Return [X, Y] of the center of cell containing provided text 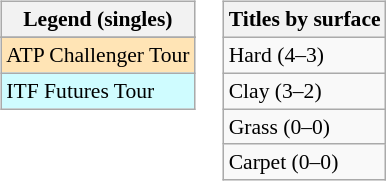
Legend (singles) [98, 20]
ITF Futures Tour [98, 91]
Hard (4–3) [305, 55]
ATP Challenger Tour [98, 55]
Clay (3–2) [305, 91]
Grass (0–0) [305, 127]
Carpet (0–0) [305, 162]
Titles by surface [305, 20]
